Output the (x, y) coordinate of the center of the cell containing the given text.  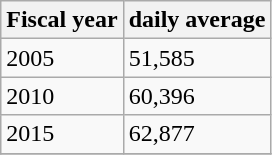
2015 (62, 134)
2010 (62, 96)
2005 (62, 58)
62,877 (197, 134)
51,585 (197, 58)
daily average (197, 20)
60,396 (197, 96)
Fiscal year (62, 20)
